Extract the [X, Y] coordinate from the center of the cell holding the provided text.  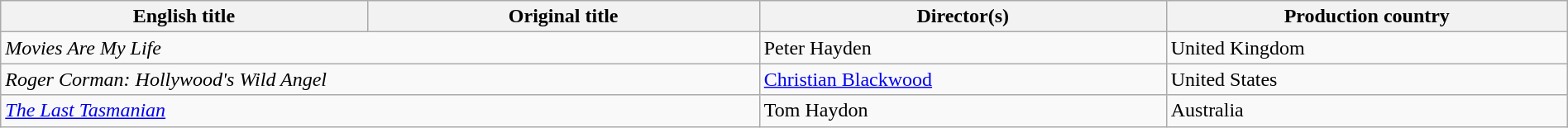
Original title [563, 17]
Roger Corman: Hollywood's Wild Angel [380, 79]
Peter Hayden [963, 48]
Australia [1366, 111]
The Last Tasmanian [380, 111]
Christian Blackwood [963, 79]
Movies Are My Life [380, 48]
Production country [1366, 17]
United States [1366, 79]
United Kingdom [1366, 48]
Director(s) [963, 17]
Tom Haydon [963, 111]
English title [184, 17]
